Return the (x, y) coordinate for the center point of the cell that contains the specified text.  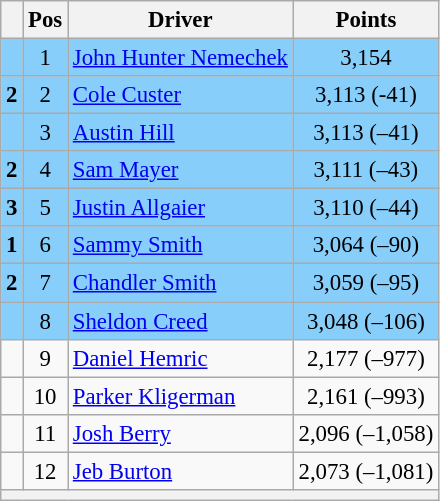
3,113 (–41) (366, 133)
2,096 (–1,058) (366, 433)
2,161 (–993) (366, 396)
10 (46, 396)
Josh Berry (181, 433)
Austin Hill (181, 133)
11 (46, 433)
8 (46, 321)
Justin Allgaier (181, 208)
3,111 (–43) (366, 170)
2,073 (–1,081) (366, 471)
5 (46, 208)
Points (366, 20)
Sam Mayer (181, 170)
Sammy Smith (181, 245)
Driver (181, 20)
John Hunter Nemechek (181, 58)
Sheldon Creed (181, 321)
Chandler Smith (181, 283)
Parker Kligerman (181, 396)
3,110 (–44) (366, 208)
4 (46, 170)
3,048 (–106) (366, 321)
3,113 (-41) (366, 95)
Daniel Hemric (181, 358)
3,154 (366, 58)
9 (46, 358)
7 (46, 283)
12 (46, 471)
3,064 (–90) (366, 245)
Jeb Burton (181, 471)
Cole Custer (181, 95)
6 (46, 245)
2,177 (–977) (366, 358)
Pos (46, 20)
3,059 (–95) (366, 283)
